Search for the cell housing the specified text and yield its (X, Y) center coordinate. 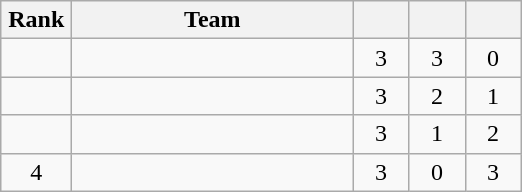
Rank (36, 20)
Team (212, 20)
4 (36, 172)
